Detect which cell encompasses the target text, then output its [X, Y] center coordinate. 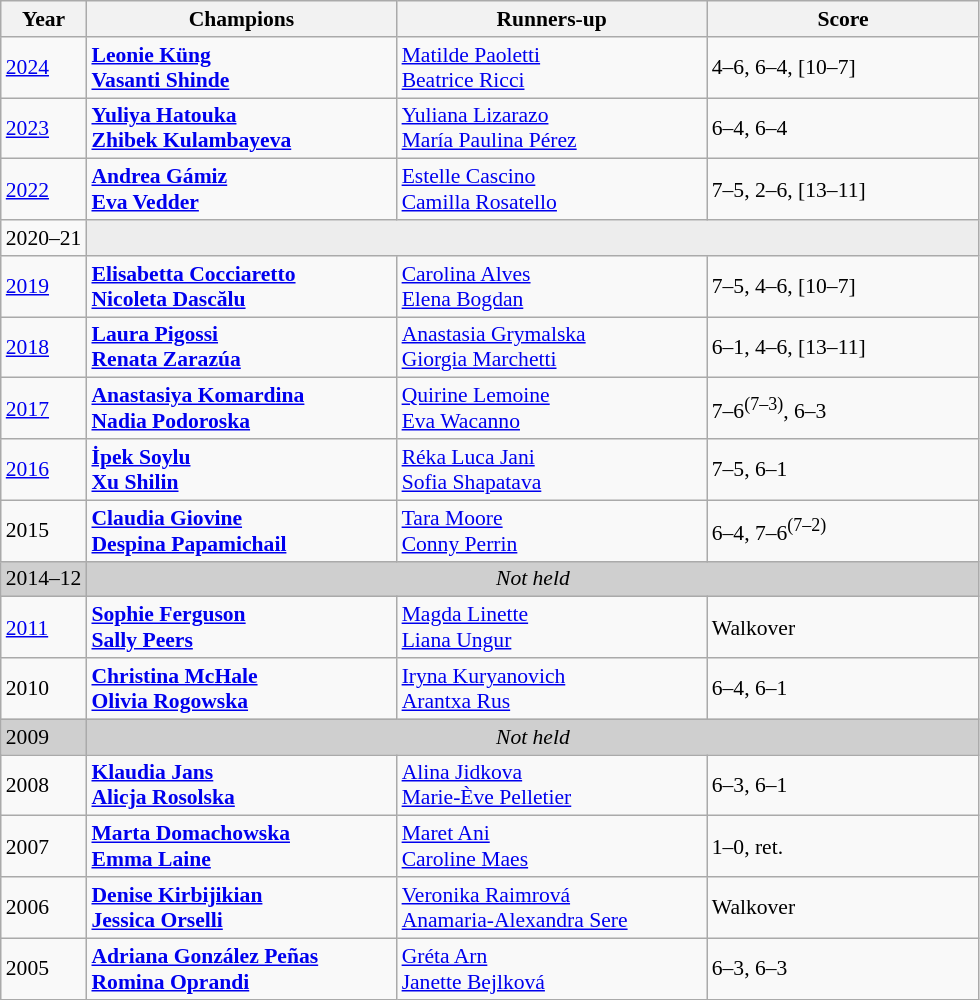
Maret Ani Caroline Maes [552, 846]
7–6(7–3), 6–3 [844, 408]
Champions [241, 19]
7–5, 6–1 [844, 470]
7–5, 4–6, [10–7] [844, 286]
Réka Luca Jani Sofia Shapatava [552, 470]
Yuliya Hatouka Zhibek Kulambayeva [241, 128]
6–3, 6–1 [844, 786]
Runners-up [552, 19]
2015 [44, 530]
İpek Soylu Xu Shilin [241, 470]
Veronika Raimrová Anamaria-Alexandra Sere [552, 908]
Anastasia Grymalska Giorgia Marchetti [552, 348]
2011 [44, 628]
Andrea Gámiz Eva Vedder [241, 190]
Magda Linette Liana Ungur [552, 628]
2017 [44, 408]
Tara Moore Conny Perrin [552, 530]
2019 [44, 286]
Yuliana Lizarazo María Paulina Pérez [552, 128]
Adriana González Peñas Romina Oprandi [241, 968]
2020–21 [44, 238]
6–4, 6–1 [844, 688]
Leonie Küng Vasanti Shinde [241, 68]
2006 [44, 908]
Gréta Arn Janette Bejlková [552, 968]
Klaudia Jans Alicja Rosolska [241, 786]
2010 [44, 688]
Score [844, 19]
2014–12 [44, 579]
Christina McHale Olivia Rogowska [241, 688]
4–6, 6–4, [10–7] [844, 68]
Iryna Kuryanovich Arantxa Rus [552, 688]
6–1, 4–6, [13–11] [844, 348]
Matilde Paoletti Beatrice Ricci [552, 68]
2023 [44, 128]
2008 [44, 786]
6–4, 6–4 [844, 128]
Sophie Ferguson Sally Peers [241, 628]
Marta Domachowska Emma Laine [241, 846]
Laura Pigossi Renata Zarazúa [241, 348]
2024 [44, 68]
6–4, 7–6(7–2) [844, 530]
Estelle Cascino Camilla Rosatello [552, 190]
2016 [44, 470]
2009 [44, 737]
2022 [44, 190]
7–5, 2–6, [13–11] [844, 190]
6–3, 6–3 [844, 968]
Claudia Giovine Despina Papamichail [241, 530]
Anastasiya Komardina Nadia Podoroska [241, 408]
2007 [44, 846]
Carolina Alves Elena Bogdan [552, 286]
2018 [44, 348]
Year [44, 19]
Elisabetta Cocciaretto Nicoleta Dascălu [241, 286]
Alina Jidkova Marie-Ève Pelletier [552, 786]
Denise Kirbijikian Jessica Orselli [241, 908]
2005 [44, 968]
Quirine Lemoine Eva Wacanno [552, 408]
1–0, ret. [844, 846]
